Scan for the cell matching the given text and deliver its (X, Y) coordinate at center. 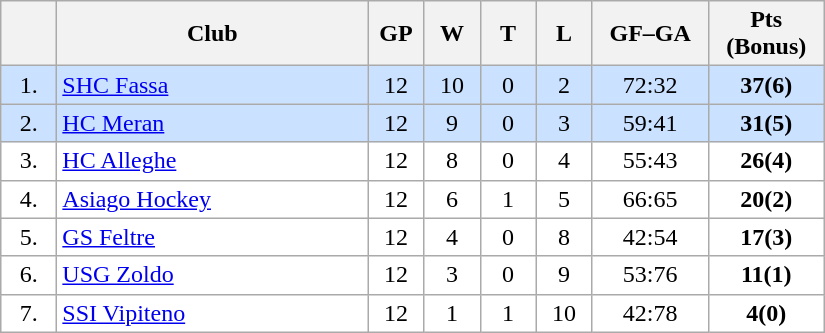
37(6) (766, 85)
Pts (Bonus) (766, 34)
5. (29, 237)
HC Alleghe (212, 161)
Club (212, 34)
7. (29, 313)
2 (564, 85)
5 (564, 199)
T (508, 34)
GF–GA (650, 34)
SSI Vipiteno (212, 313)
1. (29, 85)
L (564, 34)
4. (29, 199)
2. (29, 123)
6. (29, 275)
53:76 (650, 275)
GP (396, 34)
11(1) (766, 275)
4(0) (766, 313)
3. (29, 161)
17(3) (766, 237)
W (452, 34)
Asiago Hockey (212, 199)
SHC Fassa (212, 85)
HC Meran (212, 123)
72:32 (650, 85)
20(2) (766, 199)
59:41 (650, 123)
42:78 (650, 313)
66:65 (650, 199)
26(4) (766, 161)
55:43 (650, 161)
42:54 (650, 237)
GS Feltre (212, 237)
31(5) (766, 123)
6 (452, 199)
USG Zoldo (212, 275)
